Output the (x, y) coordinate of the center of the cell containing the given text.  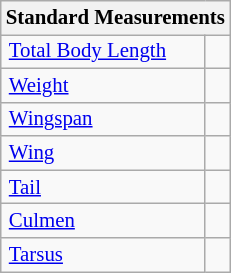
Tail (104, 187)
Standard Measurements (116, 18)
Weight (104, 85)
Wingspan (104, 119)
Culmen (104, 221)
Wing (104, 153)
Tarsus (104, 255)
Total Body Length (104, 51)
